Identify which cell holds the provided text, then report its [x, y] central coordinate. 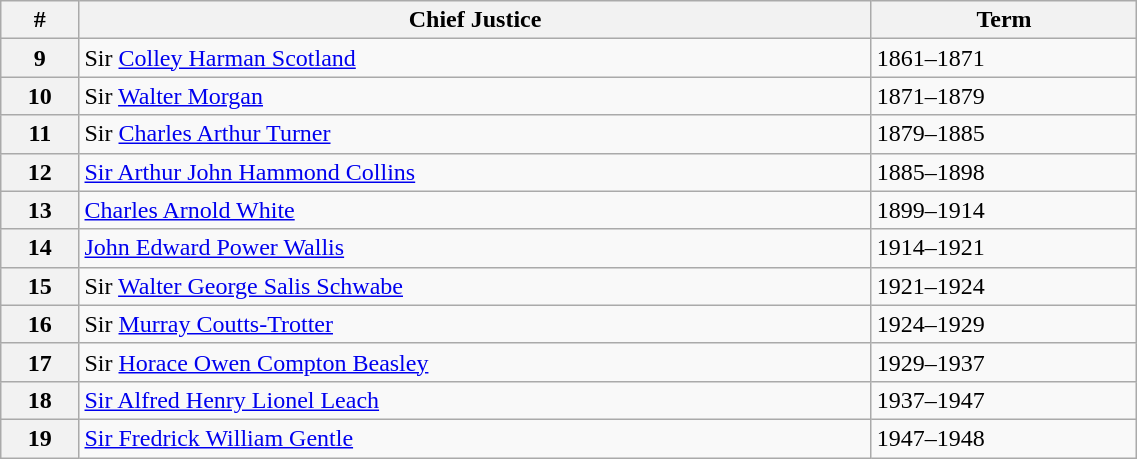
Charles Arnold White [475, 210]
19 [40, 438]
Sir Fredrick William Gentle [475, 438]
Sir Charles Arthur Turner [475, 134]
Sir Murray Coutts-Trotter [475, 324]
14 [40, 248]
9 [40, 58]
1871–1879 [1004, 96]
1921–1924 [1004, 286]
15 [40, 286]
John Edward Power Wallis [475, 248]
# [40, 20]
12 [40, 172]
Sir Alfred Henry Lionel Leach [475, 400]
Chief Justice [475, 20]
Term [1004, 20]
1879–1885 [1004, 134]
1937–1947 [1004, 400]
11 [40, 134]
16 [40, 324]
Sir Arthur John Hammond Collins [475, 172]
1899–1914 [1004, 210]
1929–1937 [1004, 362]
10 [40, 96]
1924–1929 [1004, 324]
1947–1948 [1004, 438]
17 [40, 362]
1861–1871 [1004, 58]
Sir Walter George Salis Schwabe [475, 286]
1914–1921 [1004, 248]
Sir Colley Harman Scotland [475, 58]
13 [40, 210]
Sir Walter Morgan [475, 96]
1885–1898 [1004, 172]
Sir Horace Owen Compton Beasley [475, 362]
18 [40, 400]
